For the text-containing cell, return its midpoint in [x, y] coordinate format. 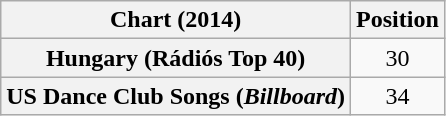
Chart (2014) [176, 20]
30 [398, 58]
Hungary (Rádiós Top 40) [176, 58]
US Dance Club Songs (Billboard) [176, 96]
34 [398, 96]
Position [398, 20]
